Search for the cell housing the specified text and yield its [X, Y] center coordinate. 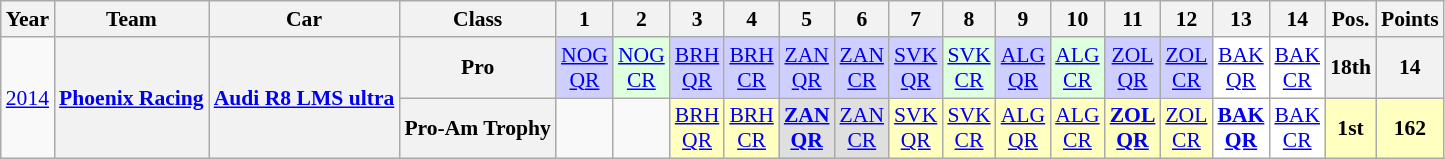
12 [1186, 19]
1st [1350, 128]
13 [1240, 19]
18th [1350, 68]
2 [642, 19]
NOGQR [584, 68]
7 [916, 19]
3 [698, 19]
Points [1410, 19]
9 [1023, 19]
8 [968, 19]
11 [1133, 19]
NOGCR [642, 68]
Team [132, 19]
Year [28, 19]
4 [752, 19]
5 [807, 19]
Car [304, 19]
Pos. [1350, 19]
10 [1077, 19]
1 [584, 19]
2014 [28, 98]
6 [862, 19]
Pro-Am Trophy [478, 128]
162 [1410, 128]
Audi R8 LMS ultra [304, 98]
Pro [478, 68]
Class [478, 19]
Phoenix Racing [132, 98]
